Locate the cell with the specified text and output its (x, y) center coordinate. 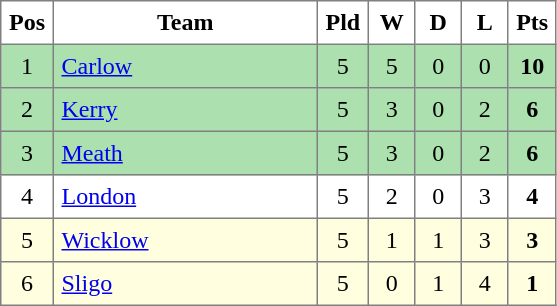
Carlow (185, 66)
London (185, 197)
Sligo (185, 284)
Meath (185, 153)
Kerry (185, 110)
Pts (532, 23)
W (391, 23)
L (484, 23)
Wicklow (185, 240)
Team (185, 23)
Pos (27, 23)
D (438, 23)
Pld (342, 23)
10 (532, 66)
